From the cell containing the given text, extract its center point as [x, y] coordinate. 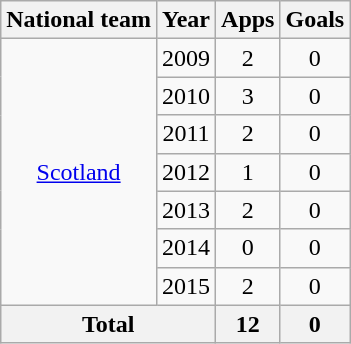
2012 [186, 172]
2010 [186, 96]
Goals [315, 20]
Scotland [79, 172]
Total [108, 324]
2011 [186, 134]
National team [79, 20]
3 [248, 96]
2013 [186, 210]
12 [248, 324]
Year [186, 20]
Apps [248, 20]
2014 [186, 248]
1 [248, 172]
2015 [186, 286]
2009 [186, 58]
